Detect which cell encompasses the target text, then output its (X, Y) center coordinate. 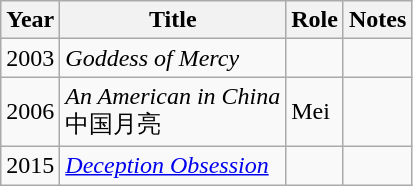
Mei (315, 112)
Title (173, 20)
2015 (30, 165)
Role (315, 20)
Notes (377, 20)
Deception Obsession (173, 165)
2006 (30, 112)
2003 (30, 58)
Goddess of Mercy (173, 58)
Year (30, 20)
An American in China中国月亮 (173, 112)
